Find where the given text appears and provide that cell's center as (x, y) coordinate. 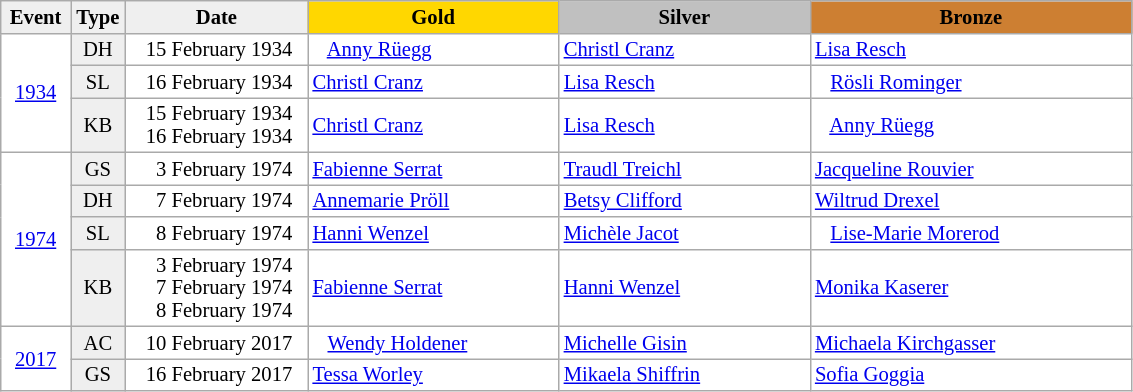
Annemarie Pröll (434, 200)
Lise-Marie Morerod (971, 232)
Silver (684, 16)
Bronze (971, 16)
Tessa Worley (434, 374)
Wendy Holdener (434, 342)
AC (98, 342)
1974 (36, 239)
8 February 1974 (216, 232)
Betsy Clifford (684, 200)
16 February 2017 (216, 374)
Event (36, 16)
Michelle Gisin (684, 342)
Gold (434, 16)
Mikaela Shiffrin (684, 374)
Jacqueline Rouvier (971, 168)
7 February 1974 (216, 200)
Sofia Goggia (971, 374)
Type (98, 16)
Rösli Rominger (971, 81)
15 February 1934 (216, 49)
16 February 1934 (216, 81)
2017 (36, 358)
Traudl Treichl (684, 168)
Monika Kaserer (971, 288)
3 February 1974 7 February 1974 8 February 1974 (216, 288)
Date (216, 16)
3 February 1974 (216, 168)
15 February 1934 16 February 1934 (216, 124)
1934 (36, 92)
Michèle Jacot (684, 232)
Michaela Kirchgasser (971, 342)
Wiltrud Drexel (971, 200)
10 February 2017 (216, 342)
